Return (X, Y) of the center of cell containing provided text 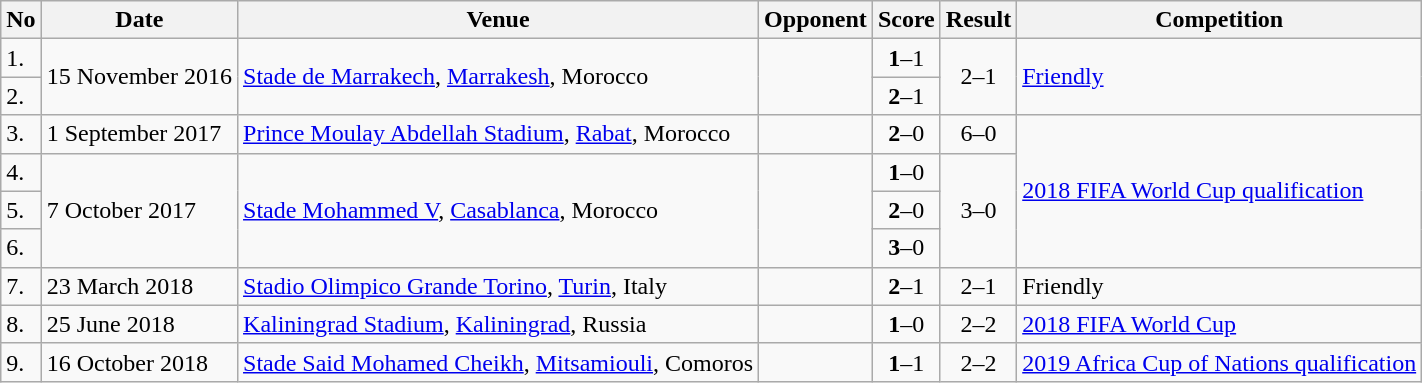
9. (21, 362)
7 October 2017 (139, 210)
Opponent (816, 20)
2019 Africa Cup of Nations qualification (1220, 362)
25 June 2018 (139, 324)
1 September 2017 (139, 134)
5. (21, 210)
16 October 2018 (139, 362)
7. (21, 286)
1. (21, 58)
Stade Mohammed V, Casablanca, Morocco (498, 210)
6. (21, 248)
4. (21, 172)
Prince Moulay Abdellah Stadium, Rabat, Morocco (498, 134)
No (21, 20)
Score (906, 20)
Result (978, 20)
Kaliningrad Stadium, Kaliningrad, Russia (498, 324)
23 March 2018 (139, 286)
2. (21, 96)
3. (21, 134)
Stade Said Mohamed Cheikh, Mitsamiouli, Comoros (498, 362)
8. (21, 324)
Stadio Olimpico Grande Torino, Turin, Italy (498, 286)
Competition (1220, 20)
Venue (498, 20)
Stade de Marrakech, Marrakesh, Morocco (498, 77)
2018 FIFA World Cup (1220, 324)
6–0 (978, 134)
Date (139, 20)
15 November 2016 (139, 77)
2018 FIFA World Cup qualification (1220, 191)
